Extract the (X, Y) coordinate from the center of the cell holding the provided text.  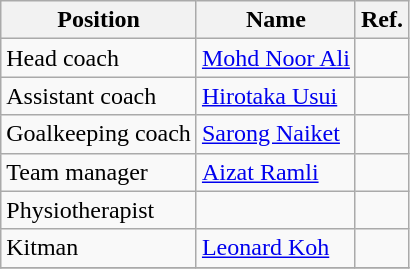
Aizat Ramli (276, 172)
Team manager (99, 172)
Hirotaka Usui (276, 96)
Kitman (99, 248)
Leonard Koh (276, 248)
Physiotherapist (99, 210)
Position (99, 20)
Name (276, 20)
Ref. (382, 20)
Mohd Noor Ali (276, 58)
Goalkeeping coach (99, 134)
Sarong Naiket (276, 134)
Assistant coach (99, 96)
Head coach (99, 58)
